For the text-containing cell, return its midpoint in (x, y) coordinate format. 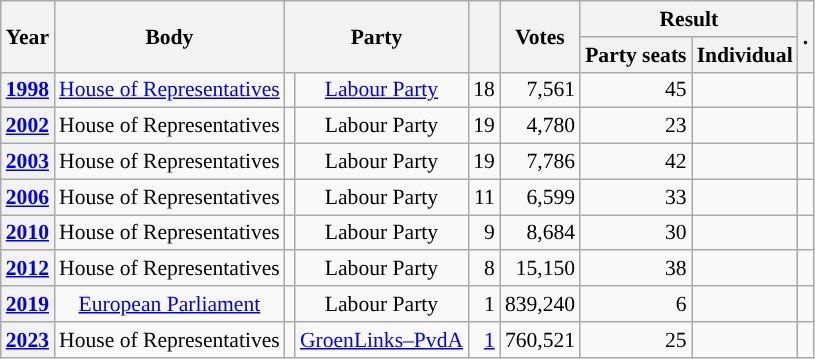
2010 (28, 233)
7,561 (540, 90)
2023 (28, 340)
Result (689, 19)
42 (636, 162)
30 (636, 233)
25 (636, 340)
6 (636, 304)
45 (636, 90)
2002 (28, 126)
23 (636, 126)
. (806, 36)
Individual (745, 55)
European Parliament (170, 304)
9 (484, 233)
2019 (28, 304)
8,684 (540, 233)
1998 (28, 90)
7,786 (540, 162)
Body (170, 36)
2003 (28, 162)
GroenLinks–PvdA (382, 340)
Year (28, 36)
2006 (28, 197)
Party seats (636, 55)
8 (484, 269)
Votes (540, 36)
6,599 (540, 197)
15,150 (540, 269)
38 (636, 269)
33 (636, 197)
11 (484, 197)
760,521 (540, 340)
Party (376, 36)
2012 (28, 269)
839,240 (540, 304)
18 (484, 90)
4,780 (540, 126)
